Scan for the cell matching the given text and deliver its [x, y] coordinate at center. 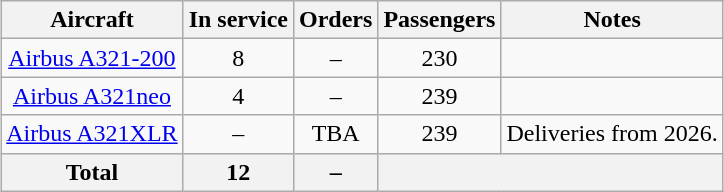
12 [238, 172]
In service [238, 20]
TBA [335, 134]
4 [238, 96]
Airbus A321-200 [92, 58]
Airbus A321neo [92, 96]
8 [238, 58]
Deliveries from 2026. [612, 134]
Airbus A321XLR [92, 134]
Total [92, 172]
Notes [612, 20]
Orders [335, 20]
Passengers [440, 20]
230 [440, 58]
Aircraft [92, 20]
